Identify which cell holds the provided text, then report its (X, Y) central coordinate. 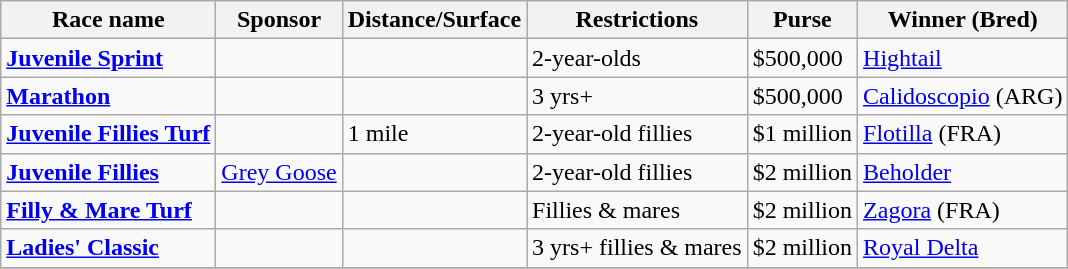
Hightail (963, 58)
Beholder (963, 172)
Royal Delta (963, 248)
Restrictions (638, 20)
Flotilla (FRA) (963, 134)
Sponsor (279, 20)
Race name (108, 20)
Juvenile Sprint (108, 58)
Ladies' Classic (108, 248)
Juvenile Fillies (108, 172)
Winner (Bred) (963, 20)
Marathon (108, 96)
Fillies & mares (638, 210)
Filly & Mare Turf (108, 210)
1 mile (434, 134)
Distance/Surface (434, 20)
3 yrs+ (638, 96)
Zagora (FRA) (963, 210)
3 yrs+ fillies & mares (638, 248)
Purse (802, 20)
$1 million (802, 134)
Calidoscopio (ARG) (963, 96)
Grey Goose (279, 172)
Juvenile Fillies Turf (108, 134)
2-year-olds (638, 58)
